From the cell containing the given text, extract its center point as [X, Y] coordinate. 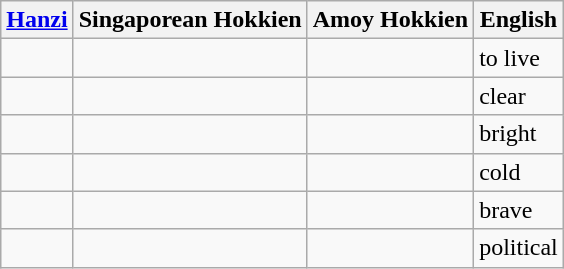
Amoy Hokkien [390, 20]
Hanzi [37, 20]
cold [519, 172]
clear [519, 96]
English [519, 20]
to live [519, 58]
political [519, 248]
Singaporean Hokkien [190, 20]
brave [519, 210]
bright [519, 134]
